Pinpoint the cell where the given text exists, returning its [x, y] midpoint coordinate. 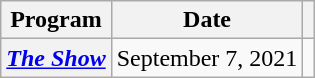
Date [207, 20]
Program [56, 20]
September 7, 2021 [207, 58]
The Show [56, 58]
